Pinpoint the cell where the given text exists, returning its [x, y] midpoint coordinate. 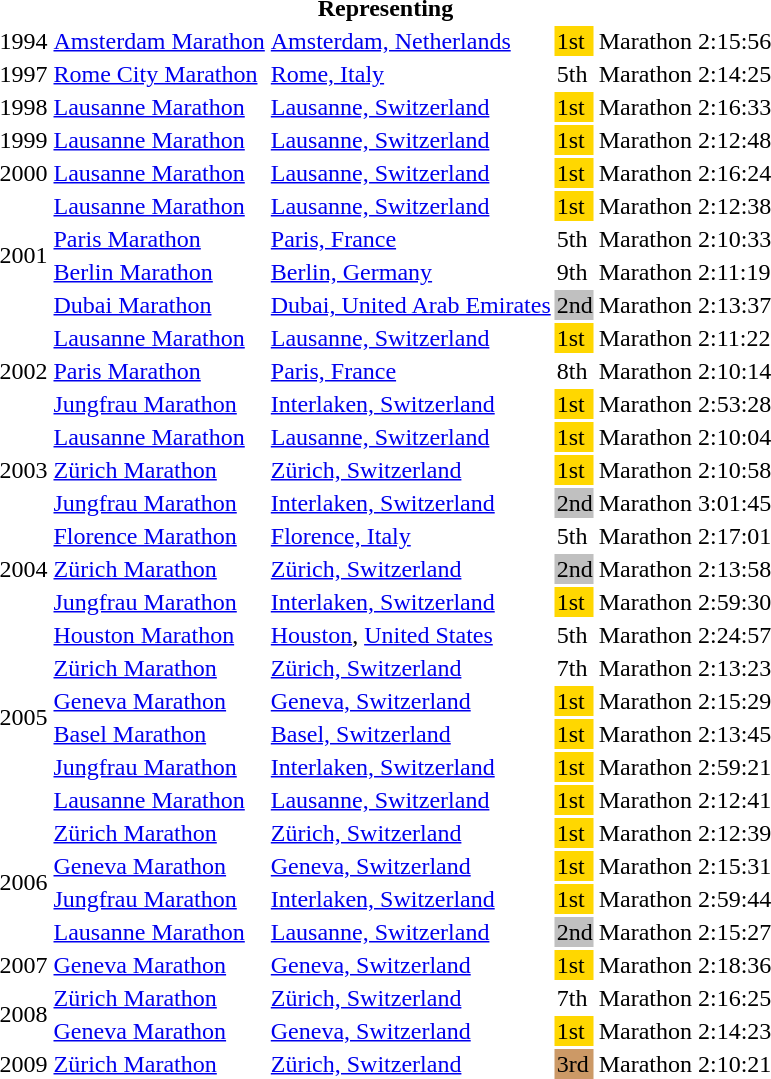
Basel Marathon [159, 734]
Amsterdam, Netherlands [410, 41]
Berlin Marathon [159, 272]
Dubai Marathon [159, 305]
8th [574, 371]
Florence Marathon [159, 536]
Amsterdam Marathon [159, 41]
3rd [574, 1064]
Rome City Marathon [159, 74]
9th [574, 272]
Rome, Italy [410, 74]
Berlin, Germany [410, 272]
Basel, Switzerland [410, 734]
Houston Marathon [159, 635]
Houston, United States [410, 635]
Florence, Italy [410, 536]
Dubai, United Arab Emirates [410, 305]
